Return [x, y] of the center of cell containing provided text 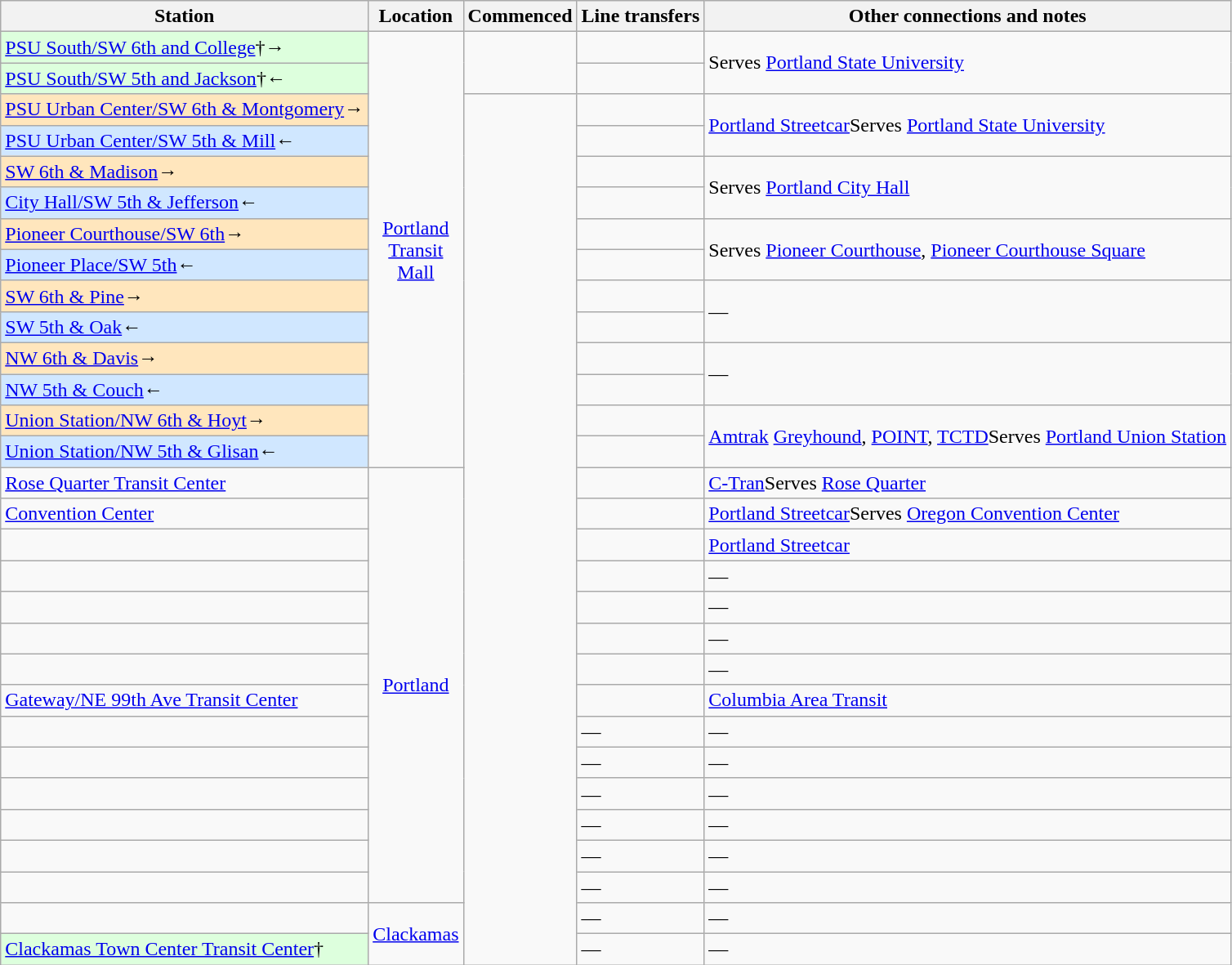
Rose Quarter Transit Center [185, 483]
Clackamas [416, 934]
Portland Streetcar [967, 545]
Serves Portland City Hall [967, 187]
Station [185, 16]
Gateway/NE 99th Ave Transit Center [185, 700]
Commenced [520, 16]
Union Station/NW 6th & Hoyt→ [185, 421]
Portland StreetcarServes Portland State University [967, 125]
Line transfers [641, 16]
Pioneer Place/SW 5th← [185, 265]
Amtrak Greyhound, POINT, TCTDServes Portland Union Station [967, 436]
Serves Pioneer Courthouse, Pioneer Courthouse Square [967, 249]
PSU South/SW 6th and College†→ [185, 47]
Location [416, 16]
City Hall/SW 5th & Jefferson← [185, 203]
PSU Urban Center/SW 6th & Montgomery→ [185, 109]
Serves Portland State University [967, 63]
Union Station/NW 5th & Glisan← [185, 452]
PSU Urban Center/SW 5th & Mill← [185, 141]
SW 5th & Oak← [185, 327]
Pioneer Courthouse/SW 6th→ [185, 234]
Clackamas Town Center Transit Center† [185, 949]
C-TranServes Rose Quarter [967, 483]
Columbia Area Transit [967, 700]
SW 6th & Madison→ [185, 172]
Portland StreetcarServes Oregon Convention Center [967, 514]
Portland [416, 685]
PSU South/SW 5th and Jackson†← [185, 78]
NW 5th & Couch← [185, 390]
NW 6th & Davis→ [185, 358]
SW 6th & Pine→ [185, 296]
Other connections and notes [967, 16]
Convention Center [185, 514]
PortlandTransitMall [416, 250]
